Pinpoint the cell where the given text exists, returning its [x, y] midpoint coordinate. 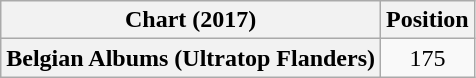
175 [428, 58]
Chart (2017) [191, 20]
Belgian Albums (Ultratop Flanders) [191, 58]
Position [428, 20]
